Search for the cell housing the specified text and yield its [X, Y] center coordinate. 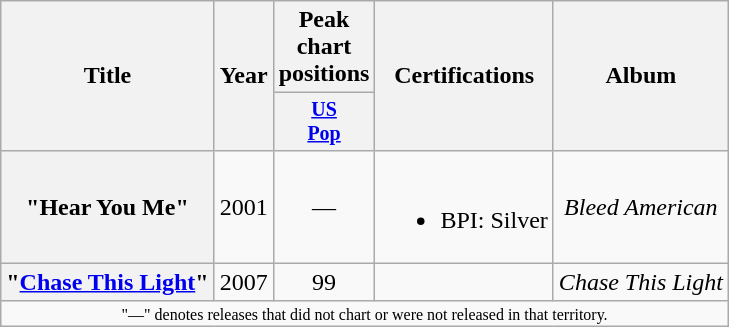
Title [108, 76]
"Chase This Light" [108, 282]
Chase This Light [640, 282]
Bleed American [640, 206]
2001 [244, 206]
USPop [324, 122]
BPI: Silver [464, 206]
2007 [244, 282]
Year [244, 76]
99 [324, 282]
Certifications [464, 76]
Peak chartpositions [324, 47]
— [324, 206]
"—" denotes releases that did not chart or were not released in that territory. [365, 313]
"Hear You Me" [108, 206]
Album [640, 76]
